Identify which cell holds the provided text, then report its (X, Y) central coordinate. 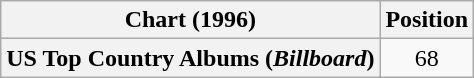
68 (427, 58)
Position (427, 20)
Chart (1996) (190, 20)
US Top Country Albums (Billboard) (190, 58)
